Output the (X, Y) coordinate of the center of the cell containing the given text.  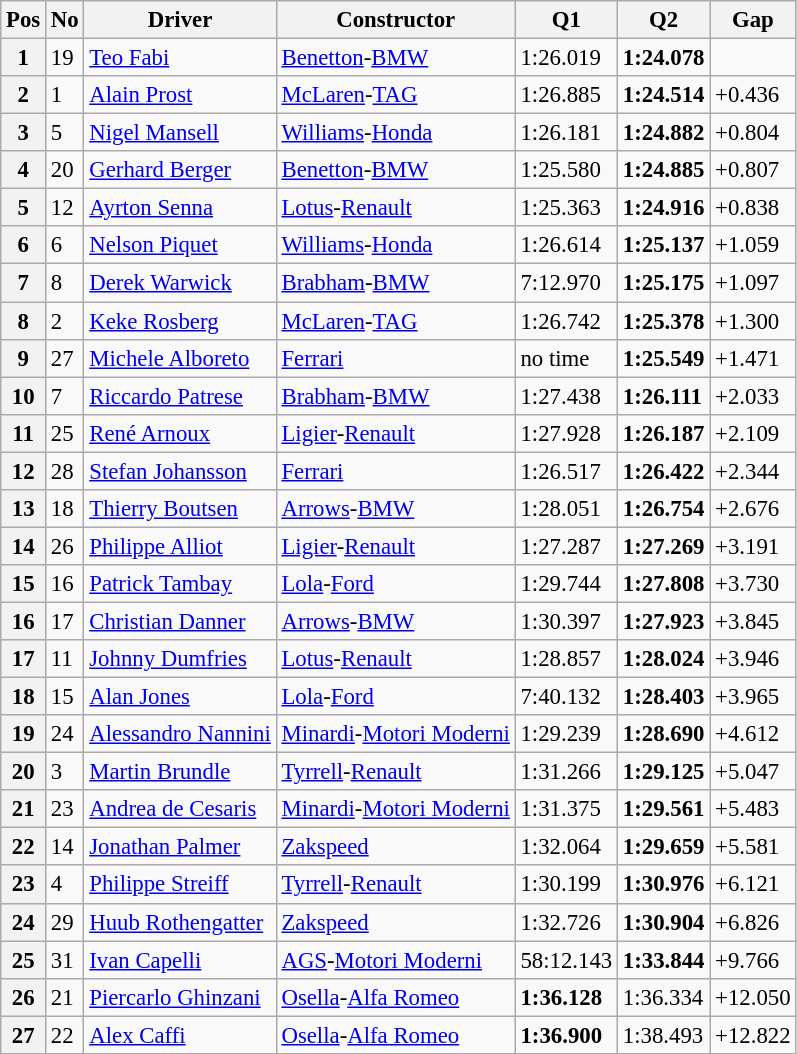
Johnny Dumfries (180, 659)
1:26.422 (664, 471)
Nelson Piquet (180, 245)
+2.033 (753, 396)
1:24.916 (664, 208)
Riccardo Patrese (180, 396)
58:12.143 (566, 960)
+5.483 (753, 809)
1:27.287 (566, 546)
Nigel Mansell (180, 133)
+0.804 (753, 133)
1:36.334 (664, 997)
+4.612 (753, 734)
29 (65, 922)
1:26.187 (664, 433)
1:26.019 (566, 58)
9 (24, 358)
+12.822 (753, 1035)
1:26.517 (566, 471)
Gap (753, 20)
1:32.064 (566, 847)
+3.730 (753, 584)
1:38.493 (664, 1035)
+9.766 (753, 960)
Thierry Boutsen (180, 509)
Philippe Alliot (180, 546)
1:30.976 (664, 885)
Stefan Johansson (180, 471)
+1.059 (753, 245)
1:25.175 (664, 283)
1:26.885 (566, 95)
1:27.923 (664, 621)
1:27.808 (664, 584)
13 (24, 509)
Constructor (396, 20)
1:32.726 (566, 922)
+0.807 (753, 170)
Alessandro Nannini (180, 734)
1:24.885 (664, 170)
1:31.266 (566, 772)
1:29.125 (664, 772)
1:26.111 (664, 396)
1:29.659 (664, 847)
Ayrton Senna (180, 208)
Derek Warwick (180, 283)
Michele Alboreto (180, 358)
1:27.269 (664, 546)
Q2 (664, 20)
1:29.239 (566, 734)
Gerhard Berger (180, 170)
Q1 (566, 20)
1:30.199 (566, 885)
1:25.137 (664, 245)
1:26.742 (566, 321)
7:40.132 (566, 697)
1:33.844 (664, 960)
+0.838 (753, 208)
1:26.754 (664, 509)
+2.344 (753, 471)
+0.436 (753, 95)
1:36.128 (566, 997)
+6.826 (753, 922)
1:29.561 (664, 809)
1:24.078 (664, 58)
+1.097 (753, 283)
Christian Danner (180, 621)
1:25.549 (664, 358)
+1.300 (753, 321)
+5.047 (753, 772)
Martin Brundle (180, 772)
1:28.403 (664, 697)
1:24.514 (664, 95)
1:30.904 (664, 922)
1:28.857 (566, 659)
+3.191 (753, 546)
+3.845 (753, 621)
31 (65, 960)
René Arnoux (180, 433)
Huub Rothengatter (180, 922)
28 (65, 471)
1:24.882 (664, 133)
Philippe Streiff (180, 885)
+3.946 (753, 659)
1:27.438 (566, 396)
+2.676 (753, 509)
+6.121 (753, 885)
Andrea de Cesaris (180, 809)
+5.581 (753, 847)
Jonathan Palmer (180, 847)
+2.109 (753, 433)
+12.050 (753, 997)
1:25.363 (566, 208)
Alain Prost (180, 95)
Alex Caffi (180, 1035)
1:28.051 (566, 509)
1:30.397 (566, 621)
1:28.024 (664, 659)
7:12.970 (566, 283)
1:26.614 (566, 245)
no time (566, 358)
Pos (24, 20)
1:26.181 (566, 133)
No (65, 20)
1:28.690 (664, 734)
Patrick Tambay (180, 584)
1:27.928 (566, 433)
Ivan Capelli (180, 960)
AGS-Motori Moderni (396, 960)
Teo Fabi (180, 58)
+1.471 (753, 358)
1:25.580 (566, 170)
Driver (180, 20)
10 (24, 396)
Piercarlo Ghinzani (180, 997)
Alan Jones (180, 697)
1:25.378 (664, 321)
+3.965 (753, 697)
1:36.900 (566, 1035)
1:29.744 (566, 584)
1:31.375 (566, 809)
Keke Rosberg (180, 321)
